Pinpoint the cell where the given text exists, returning its [X, Y] midpoint coordinate. 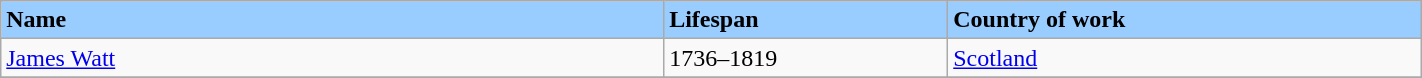
James Watt [332, 58]
Scotland [1185, 58]
Lifespan [806, 20]
Country of work [1185, 20]
1736–1819 [806, 58]
Name [332, 20]
